Output the [x, y] coordinate of the center of the cell containing the given text.  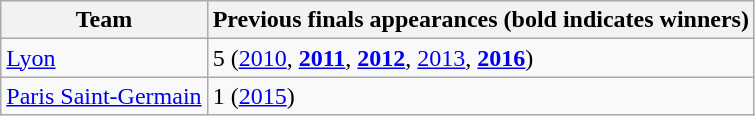
1 (2015) [480, 96]
Previous finals appearances (bold indicates winners) [480, 20]
Paris Saint-Germain [104, 96]
5 (2010, 2011, 2012, 2013, 2016) [480, 58]
Lyon [104, 58]
Team [104, 20]
